Extract the (x, y) coordinate from the center of the cell holding the provided text.  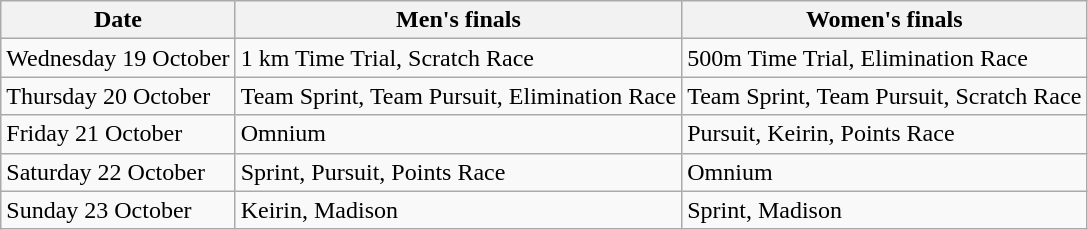
Friday 21 October (118, 134)
Sunday 23 October (118, 210)
Women's finals (884, 20)
500m Time Trial, Elimination Race (884, 58)
Thursday 20 October (118, 96)
Keirin, Madison (458, 210)
1 km Time Trial, Scratch Race (458, 58)
Sprint, Madison (884, 210)
Wednesday 19 October (118, 58)
Sprint, Pursuit, Points Race (458, 172)
Saturday 22 October (118, 172)
Team Sprint, Team Pursuit, Scratch Race (884, 96)
Date (118, 20)
Men's finals (458, 20)
Team Sprint, Team Pursuit, Elimination Race (458, 96)
Pursuit, Keirin, Points Race (884, 134)
